Detect which cell encompasses the target text, then output its [X, Y] center coordinate. 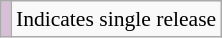
Indicates single release [116, 19]
